From the cell containing the given text, extract its center point as [X, Y] coordinate. 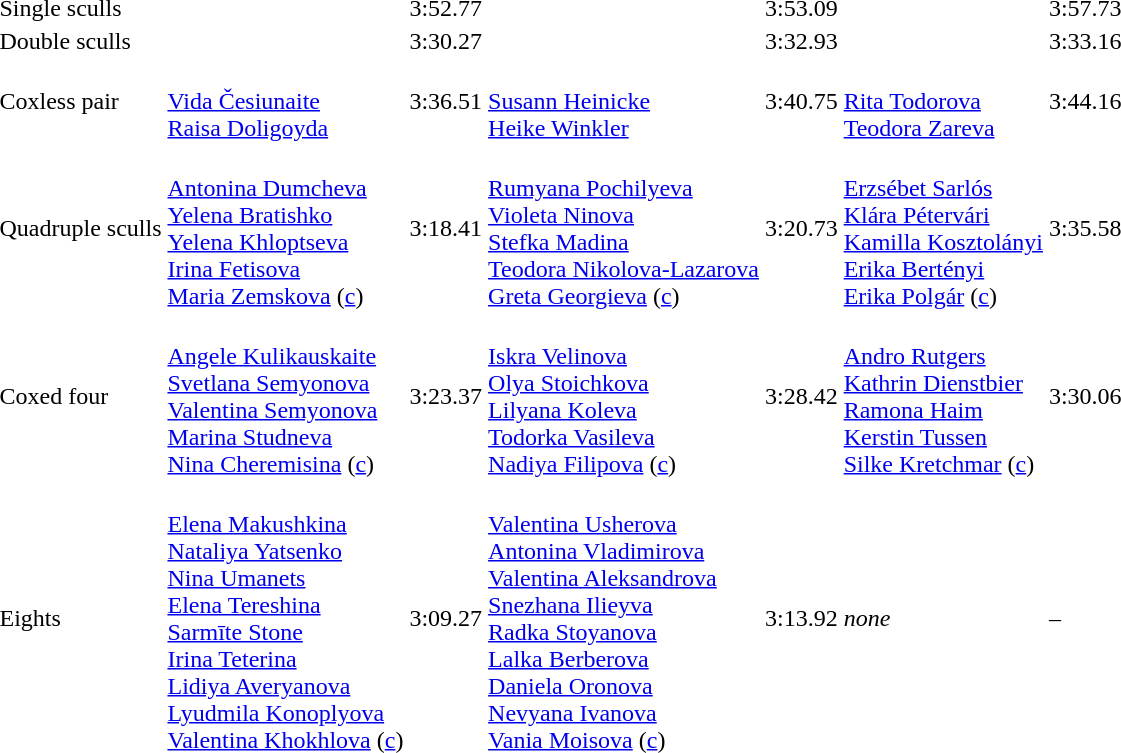
Angele KulikauskaiteSvetlana SemyonovaValentina SemyonovaMarina StudnevaNina Cheremisina (c) [286, 396]
Erzsébet SarlósKlára PéterváriKamilla KosztolányiErika BertényiErika Polgár (c) [943, 228]
3:36.51 [446, 101]
Rita TodorovaTeodora Zareva [943, 101]
3:40.75 [801, 101]
Rumyana PochilyevaVioleta NinovaStefka MadinaTeodora Nikolova-LazarovaGreta Georgieva (c) [624, 228]
3:18.41 [446, 228]
3:32.93 [801, 41]
3:23.37 [446, 396]
3:20.73 [801, 228]
3:28.42 [801, 396]
Antonina DumchevaYelena BratishkoYelena KhloptsevaIrina FetisovaMaria Zemskova (c) [286, 228]
Andro RutgersKathrin DienstbierRamona HaimKerstin TussenSilke Kretchmar (c) [943, 396]
Susann HeinickeHeike Winkler [624, 101]
Vida ČesiunaiteRaisa Doligoyda [286, 101]
3:30.27 [446, 41]
Iskra VelinovaOlya StoichkovaLilyana KolevaTodorka VasilevaNadiya Filipova (c) [624, 396]
